For the text-containing cell, return its midpoint in [x, y] coordinate format. 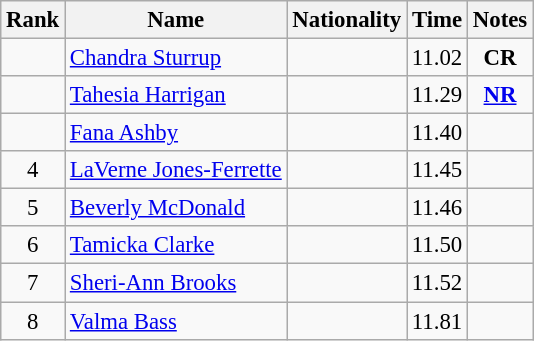
Tahesia Harrigan [176, 95]
6 [33, 245]
Time [436, 20]
Nationality [346, 20]
11.46 [436, 208]
7 [33, 283]
Sheri-Ann Brooks [176, 283]
LaVerne Jones-Ferrette [176, 170]
11.45 [436, 170]
11.52 [436, 283]
8 [33, 321]
11.29 [436, 95]
CR [500, 58]
4 [33, 170]
5 [33, 208]
Name [176, 20]
Beverly McDonald [176, 208]
Notes [500, 20]
Tamicka Clarke [176, 245]
NR [500, 95]
Valma Bass [176, 321]
11.81 [436, 321]
Rank [33, 20]
11.40 [436, 133]
Fana Ashby [176, 133]
11.02 [436, 58]
11.50 [436, 245]
Chandra Sturrup [176, 58]
